Capture the cell that displays the provided text and extract its (X, Y) central coordinate. 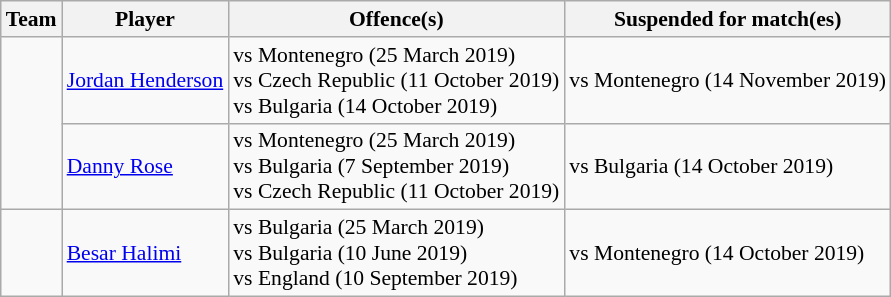
Danny Rose (146, 166)
Besar Halimi (146, 254)
Suspended for match(es) (728, 19)
vs Bulgaria (25 March 2019) vs Bulgaria (10 June 2019) vs England (10 September 2019) (396, 254)
vs Montenegro (25 March 2019) vs Bulgaria (7 September 2019) vs Czech Republic (11 October 2019) (396, 166)
Team (32, 19)
vs Montenegro (14 October 2019) (728, 254)
vs Montenegro (14 November 2019) (728, 80)
vs Montenegro (25 March 2019) vs Czech Republic (11 October 2019) vs Bulgaria (14 October 2019) (396, 80)
Jordan Henderson (146, 80)
vs Bulgaria (14 October 2019) (728, 166)
Offence(s) (396, 19)
Player (146, 19)
